Capture the cell that displays the provided text and extract its (X, Y) central coordinate. 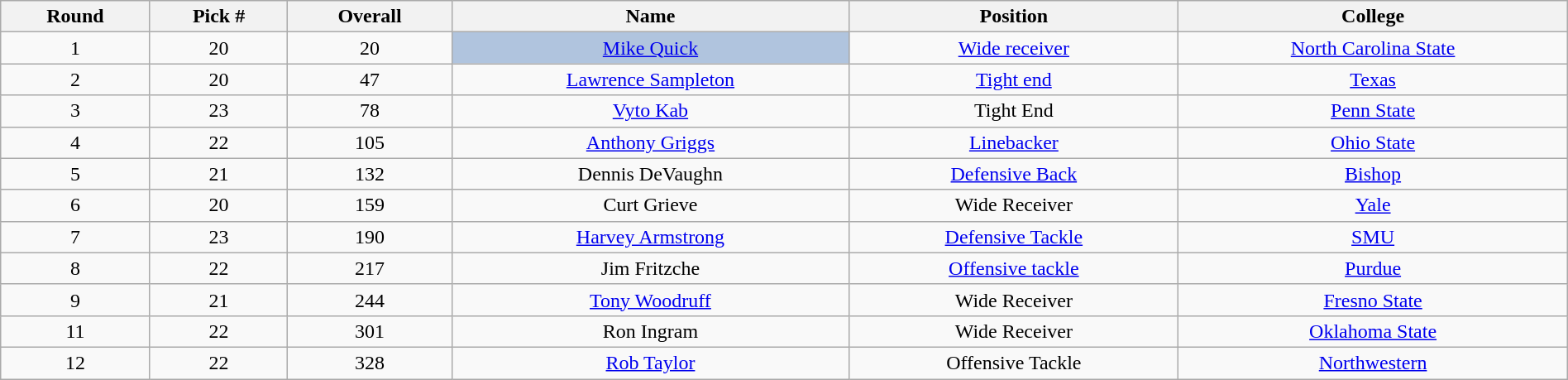
Position (1014, 17)
47 (370, 79)
3 (75, 111)
Tight End (1014, 111)
159 (370, 205)
Purdue (1373, 268)
Mike Quick (650, 48)
Round (75, 17)
Offensive tackle (1014, 268)
Defensive Back (1014, 174)
Curt Grieve (650, 205)
105 (370, 142)
Tight end (1014, 79)
Offensive Tackle (1014, 363)
Penn State (1373, 111)
5 (75, 174)
4 (75, 142)
Overall (370, 17)
244 (370, 300)
12 (75, 363)
Defensive Tackle (1014, 237)
Northwestern (1373, 363)
78 (370, 111)
11 (75, 331)
132 (370, 174)
Ron Ingram (650, 331)
Wide receiver (1014, 48)
Pick # (218, 17)
Rob Taylor (650, 363)
1 (75, 48)
2 (75, 79)
Ohio State (1373, 142)
301 (370, 331)
Name (650, 17)
Tony Woodruff (650, 300)
8 (75, 268)
Lawrence Sampleton (650, 79)
6 (75, 205)
College (1373, 17)
Jim Fritzche (650, 268)
7 (75, 237)
SMU (1373, 237)
Bishop (1373, 174)
North Carolina State (1373, 48)
Dennis DeVaughn (650, 174)
Harvey Armstrong (650, 237)
Linebacker (1014, 142)
Yale (1373, 205)
Fresno State (1373, 300)
190 (370, 237)
Oklahoma State (1373, 331)
Vyto Kab (650, 111)
217 (370, 268)
Anthony Griggs (650, 142)
328 (370, 363)
Texas (1373, 79)
9 (75, 300)
